Extract the (x, y) coordinate from the center of the cell holding the provided text.  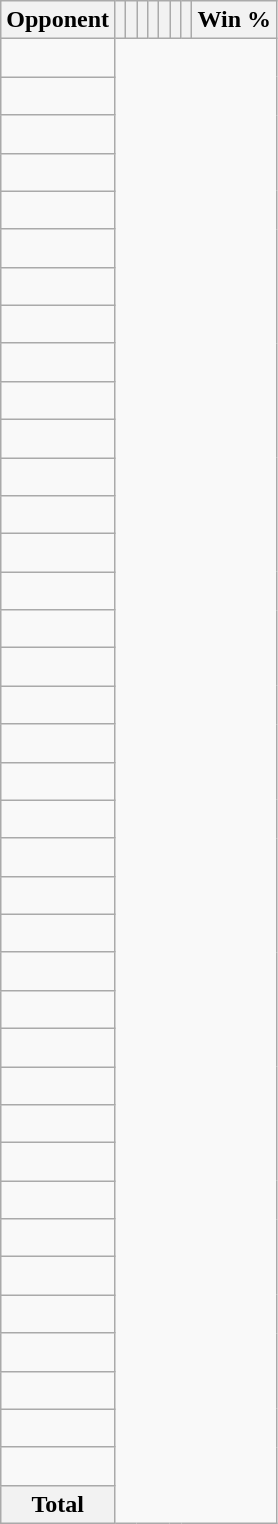
Total (58, 1504)
Win % (234, 20)
Opponent (58, 20)
